Identify which cell holds the provided text, then report its [x, y] central coordinate. 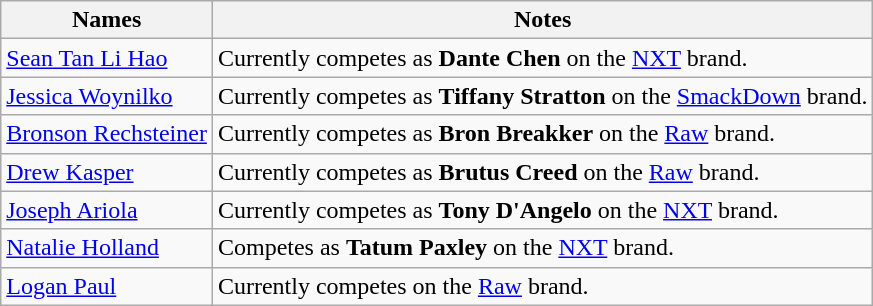
Currently competes as Dante Chen on the NXT brand. [542, 58]
Joseph Ariola [107, 210]
Currently competes as Brutus Creed on the Raw brand. [542, 172]
Sean Tan Li Hao [107, 58]
Jessica Woynilko [107, 96]
Currently competes on the Raw brand. [542, 286]
Notes [542, 20]
Currently competes as Bron Breakker on the Raw brand. [542, 134]
Currently competes as Tony D'Angelo on the NXT brand. [542, 210]
Currently competes as Tiffany Stratton on the SmackDown brand. [542, 96]
Logan Paul [107, 286]
Competes as Tatum Paxley on the NXT brand. [542, 248]
Natalie Holland [107, 248]
Bronson Rechsteiner [107, 134]
Names [107, 20]
Drew Kasper [107, 172]
